For the text-containing cell, return its midpoint in [x, y] coordinate format. 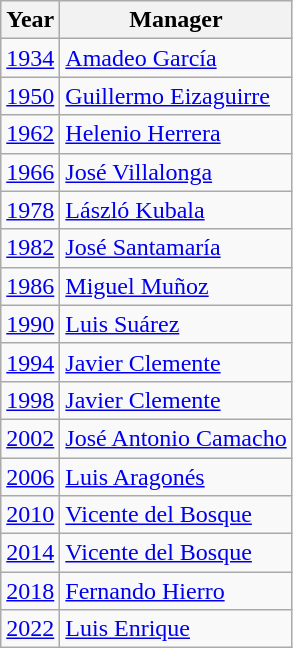
Helenio Herrera [176, 134]
Luis Suárez [176, 324]
1934 [30, 58]
1950 [30, 96]
2018 [30, 591]
1990 [30, 324]
Luis Enrique [176, 629]
José Santamaría [176, 248]
1998 [30, 400]
José Antonio Camacho [176, 438]
2022 [30, 629]
2006 [30, 477]
2014 [30, 553]
1966 [30, 172]
1994 [30, 362]
Amadeo García [176, 58]
Miguel Muñoz [176, 286]
1982 [30, 248]
Year [30, 20]
2002 [30, 438]
Luis Aragonés [176, 477]
2010 [30, 515]
László Kubala [176, 210]
José Villalonga [176, 172]
Manager [176, 20]
1986 [30, 286]
1978 [30, 210]
Guillermo Eizaguirre [176, 96]
1962 [30, 134]
Fernando Hierro [176, 591]
